Detect which cell encompasses the target text, then output its (X, Y) center coordinate. 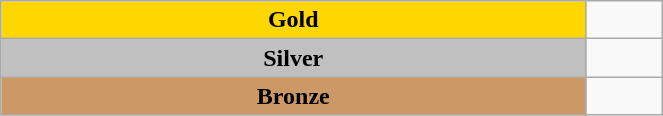
Bronze (294, 96)
Silver (294, 58)
Gold (294, 20)
